Detect which cell encompasses the target text, then output its (X, Y) center coordinate. 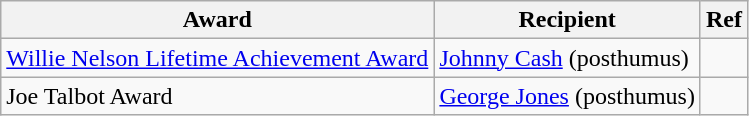
George Jones (posthumus) (568, 96)
Johnny Cash (posthumus) (568, 58)
Ref (724, 20)
Willie Nelson Lifetime Achievement Award (218, 58)
Joe Talbot Award (218, 96)
Award (218, 20)
Recipient (568, 20)
